Find where the given text appears and provide that cell's center as [x, y] coordinate. 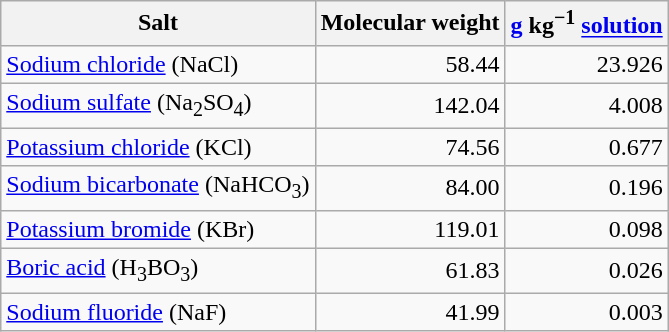
Sodium fluoride (NaF) [158, 312]
Potassium bromide (KBr) [158, 229]
Salt [158, 24]
0.196 [586, 188]
61.83 [410, 270]
Potassium chloride (KCl) [158, 147]
41.99 [410, 312]
Sodium chloride (NaCl) [158, 64]
74.56 [410, 147]
Molecular weight [410, 24]
0.098 [586, 229]
84.00 [410, 188]
Sodium sulfate (Na2SO4) [158, 105]
Sodium bicarbonate (NaHCO3) [158, 188]
0.026 [586, 270]
Boric acid (H3BO3) [158, 270]
23.926 [586, 64]
0.003 [586, 312]
119.01 [410, 229]
142.04 [410, 105]
58.44 [410, 64]
g kg−1 solution [586, 24]
4.008 [586, 105]
0.677 [586, 147]
